For the text-containing cell, return its midpoint in (x, y) coordinate format. 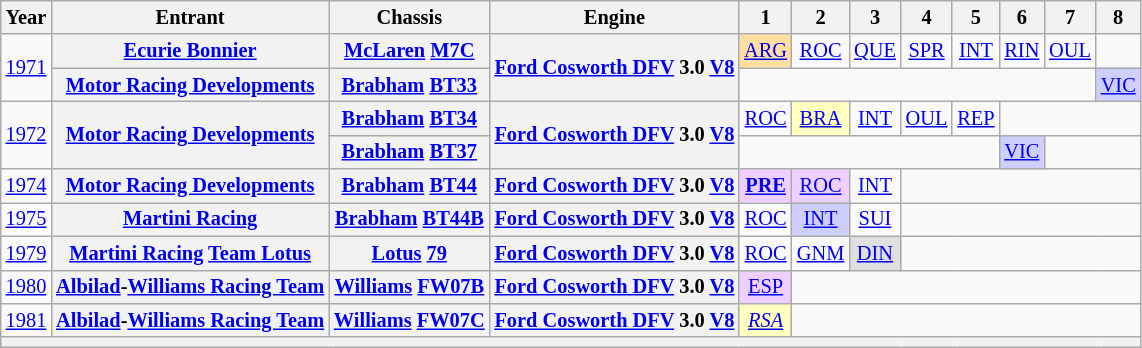
2 (820, 17)
ESP (766, 287)
4 (927, 17)
PRE (766, 186)
Brabham BT37 (410, 152)
SUI (875, 219)
8 (1118, 17)
1971 (26, 68)
DIN (875, 253)
Lotus 79 (410, 253)
BRA (820, 118)
GNM (820, 253)
Entrant (190, 17)
1981 (26, 320)
RIN (1022, 51)
1974 (26, 186)
Engine (615, 17)
Year (26, 17)
3 (875, 17)
Ecurie Bonnier (190, 51)
5 (976, 17)
6 (1022, 17)
Williams FW07C (410, 320)
Brabham BT34 (410, 118)
RSA (766, 320)
1975 (26, 219)
McLaren M7C (410, 51)
Martini Racing Team Lotus (190, 253)
Martini Racing (190, 219)
Williams FW07B (410, 287)
1972 (26, 134)
QUE (875, 51)
ARG (766, 51)
Brabham BT44 (410, 186)
1 (766, 17)
REP (976, 118)
7 (1070, 17)
1980 (26, 287)
Brabham BT33 (410, 85)
SPR (927, 51)
Brabham BT44B (410, 219)
1979 (26, 253)
Chassis (410, 17)
